Determine the [x, y] coordinate at the center of the cell enclosing the given text.  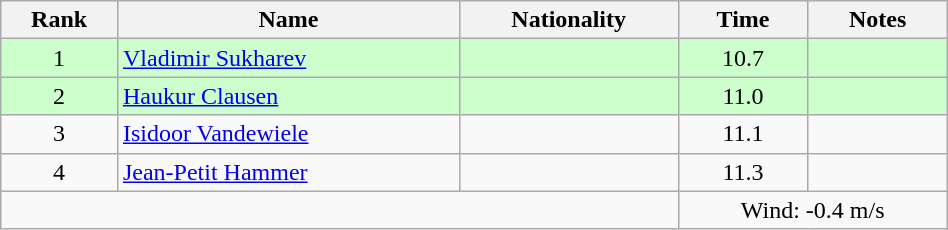
Name [288, 20]
3 [60, 134]
11.1 [743, 134]
4 [60, 172]
Jean-Petit Hammer [288, 172]
Wind: -0.4 m/s [812, 210]
Isidoor Vandewiele [288, 134]
Nationality [568, 20]
Vladimir Sukharev [288, 58]
10.7 [743, 58]
1 [60, 58]
11.3 [743, 172]
Notes [878, 20]
Haukur Clausen [288, 96]
11.0 [743, 96]
Rank [60, 20]
Time [743, 20]
2 [60, 96]
